Find where the given text appears and provide that cell's center as [x, y] coordinate. 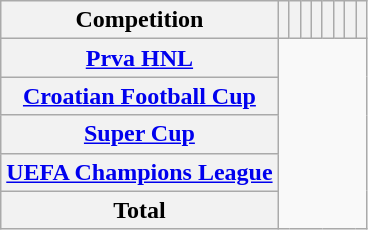
Croatian Football Cup [140, 96]
Super Cup [140, 134]
UEFA Champions League [140, 172]
Total [140, 210]
Competition [140, 20]
Prva HNL [140, 58]
